Search for the cell housing the specified text and yield its (X, Y) center coordinate. 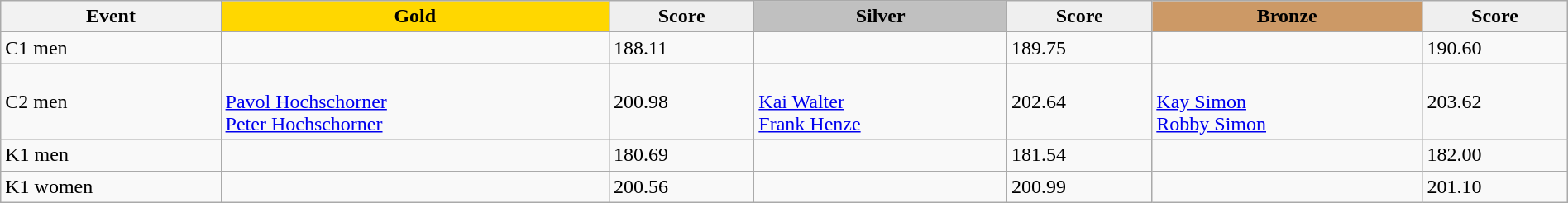
200.98 (681, 101)
K1 men (111, 155)
Event (111, 17)
K1 women (111, 186)
C1 men (111, 48)
Bronze (1287, 17)
203.62 (1495, 101)
Pavol HochschornerPeter Hochschorner (415, 101)
201.10 (1495, 186)
182.00 (1495, 155)
200.99 (1078, 186)
180.69 (681, 155)
Silver (881, 17)
188.11 (681, 48)
181.54 (1078, 155)
Gold (415, 17)
C2 men (111, 101)
Kay SimonRobby Simon (1287, 101)
202.64 (1078, 101)
190.60 (1495, 48)
Kai WalterFrank Henze (881, 101)
200.56 (681, 186)
189.75 (1078, 48)
